Return [X, Y] of the center of cell containing provided text 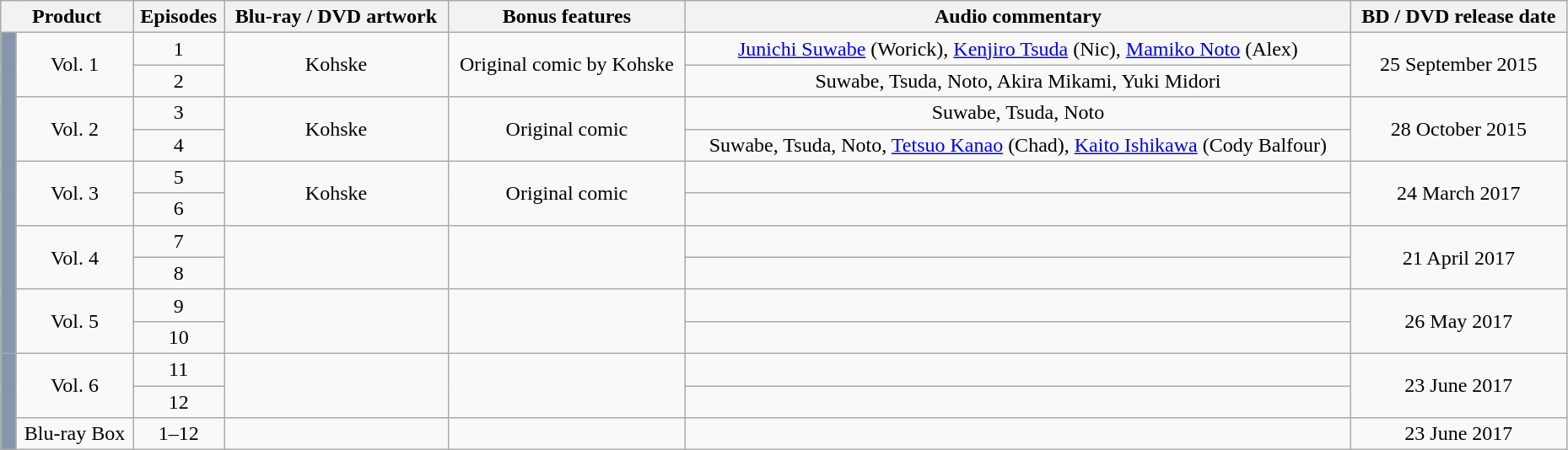
Blu-ray Box [74, 434]
Suwabe, Tsuda, Noto, Akira Mikami, Yuki Midori [1019, 81]
Audio commentary [1019, 17]
Bonus features [567, 17]
Vol. 5 [74, 321]
10 [179, 337]
11 [179, 369]
21 April 2017 [1458, 257]
Junichi Suwabe (Worick), Kenjiro Tsuda (Nic), Mamiko Noto (Alex) [1019, 49]
28 October 2015 [1458, 129]
26 May 2017 [1458, 321]
4 [179, 145]
Blu-ray / DVD artwork [337, 17]
2 [179, 81]
Vol. 1 [74, 65]
Vol. 3 [74, 193]
8 [179, 273]
Vol. 2 [74, 129]
1–12 [179, 434]
3 [179, 113]
BD / DVD release date [1458, 17]
9 [179, 305]
Vol. 6 [74, 385]
25 September 2015 [1458, 65]
5 [179, 177]
1 [179, 49]
12 [179, 402]
Episodes [179, 17]
Original comic by Kohske [567, 65]
6 [179, 209]
Suwabe, Tsuda, Noto, Tetsuo Kanao (Chad), Kaito Ishikawa (Cody Balfour) [1019, 145]
Product [67, 17]
7 [179, 241]
24 March 2017 [1458, 193]
Vol. 4 [74, 257]
Suwabe, Tsuda, Noto [1019, 113]
